Output the [x, y] coordinate of the center of the cell containing the given text.  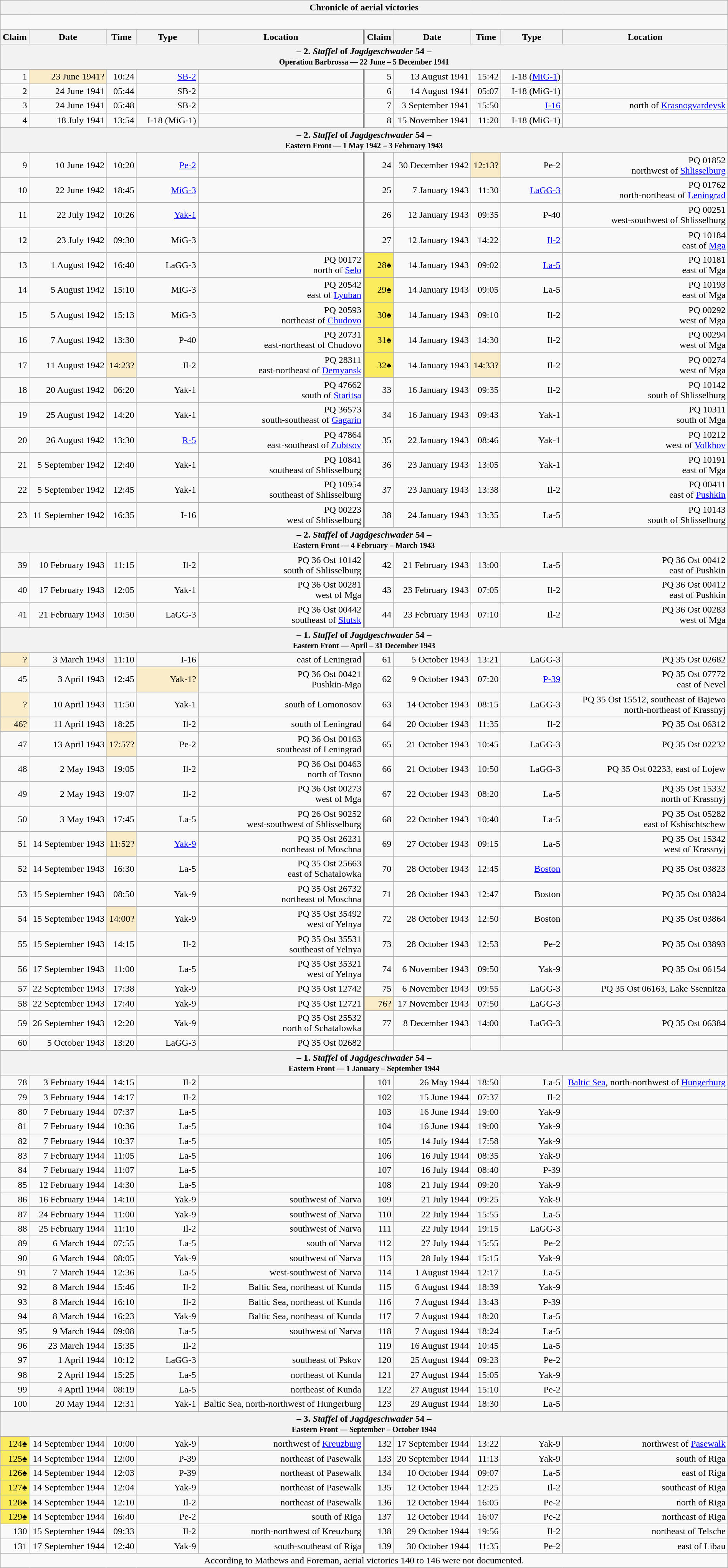
8 [379, 120]
71 [379, 894]
137 [379, 1517]
PQ 36 Ost 00281 west of Mga [281, 590]
55 [15, 944]
14 [15, 290]
15:05 [486, 1375]
12:20 [121, 1023]
09:55 [486, 988]
24 [379, 165]
62 [379, 680]
PQ 35 Ost 26231 northeast of Moschna [281, 844]
28♠ [379, 265]
19 [15, 415]
75 [379, 988]
09:33 [121, 1532]
PQ 00223 west of Shlisselburg [281, 515]
PQ 35 Ost 03864 [645, 919]
17 [15, 365]
22 June 1942 [68, 190]
124♠ [15, 1444]
40 [15, 590]
14:33? [486, 365]
105 [379, 1141]
PQ 00251 west-southwest of Shlisselburg [645, 215]
PQ 35 Ost 35492 west of Yelnya [281, 919]
3 May 1943 [68, 819]
112 [379, 1243]
11:13 [486, 1458]
116 [379, 1302]
7 [379, 106]
16:30 [121, 869]
65 [379, 744]
05:48 [121, 106]
14:10 [121, 1199]
42 [379, 565]
13:05 [486, 465]
15:42 [486, 76]
48 [15, 769]
14:17 [121, 1097]
11:20 [486, 120]
27 October 1943 [432, 844]
10:40 [486, 819]
13:38 [486, 490]
PQ 01852 northwest of Shlisselburg [645, 165]
west-southwest of Narva [281, 1273]
12:17 [486, 1273]
29♠ [379, 290]
05:07 [486, 91]
87 [15, 1214]
PQ 35 Ost 03823 [645, 869]
11 [15, 215]
PQ 35 Ost 35531 southeast of Yelnya [281, 944]
PQ 47864 east-southeast of Zubtsov [281, 440]
PQ 10181east of Mga [645, 265]
19:56 [486, 1532]
13:22 [486, 1444]
PQ 20731 east-northeast of Chudovo [281, 340]
73 [379, 944]
19:07 [121, 794]
128♠ [15, 1502]
9 March 1944 [68, 1331]
15 November 1941 [432, 120]
20 September 1944 [432, 1458]
59 [15, 1023]
17 February 1943 [68, 590]
11:15 [121, 565]
Chronicle of aerial victories [364, 8]
80 [15, 1112]
09:43 [486, 415]
south-southeast of Riga [281, 1546]
9 October 1943 [432, 680]
54 [15, 919]
69 [379, 844]
14:00? [121, 919]
22 July 1942 [68, 215]
PQ 35 Ost 15342 west of Krassnyj [645, 844]
134 [379, 1473]
21 [15, 465]
24 January 1943 [432, 515]
7 January 1943 [432, 190]
08:40 [486, 1170]
50 [15, 819]
107 [379, 1170]
78 [15, 1083]
PQ 35 Ost 12721 [281, 1003]
PQ 10191east of Mga [645, 465]
19:15 [486, 1229]
11:52? [121, 844]
70 [379, 869]
PQ 36573 south-southeast of Gagarin [281, 415]
103 [379, 1112]
25 February 1944 [68, 1229]
09:02 [486, 265]
PQ 47662 south of Staritsa [281, 390]
PQ 10212 west of Volkhov [645, 440]
PQ 00294 west of Mga [645, 340]
46? [15, 724]
6 [379, 91]
27 [379, 240]
16:35 [121, 515]
10 October 1944 [432, 1473]
09:25 [486, 1199]
104 [379, 1126]
133 [379, 1458]
10:12 [121, 1360]
PQ 35 Ost 06384 [645, 1023]
15:15 [486, 1258]
93 [15, 1302]
PQ 36 Ost 00163 southeast of Leningrad [281, 744]
14 October 1943 [432, 704]
PQ 10311 south of Mga [645, 415]
PQ 35 Ost 35321 west of Yelnya [281, 969]
12:50 [486, 919]
126♠ [15, 1473]
56 [15, 969]
99 [15, 1389]
– 2. Staffel of Jagdgeschwader 54 –Eastern Front — 4 February – March 1943 [364, 540]
PQ 35 Ost 02232 [645, 744]
PQ 00292 west of Mga [645, 315]
09:10 [486, 315]
52 [15, 869]
118 [379, 1331]
PQ 00274 west of Mga [645, 365]
12:31 [121, 1404]
southeast of Riga [645, 1487]
67 [379, 794]
74 [379, 969]
53 [15, 894]
PQ 10142south of Shlisselburg [645, 390]
PQ 36 Ost 00442 southeast of Slutsk [281, 614]
26 August 1942 [68, 440]
13:43 [486, 1302]
3 March 1943 [68, 660]
R-5 [167, 440]
138 [379, 1532]
100 [15, 1404]
33 [379, 390]
17 November 1943 [432, 1003]
24 February 1944 [68, 1214]
– 1. Staffel of Jagdgeschwader 54 –Eastern Front — 1 January – September 1944 [364, 1063]
09:50 [486, 969]
91 [15, 1273]
1 August 1944 [432, 1273]
09:20 [486, 1185]
135 [379, 1487]
97 [15, 1360]
16:05 [486, 1502]
PQ 10954southeast of Shlisselburg [281, 490]
86 [15, 1199]
64 [379, 724]
16 [15, 340]
10:00 [121, 1444]
44 [379, 614]
11:30 [486, 190]
10 [15, 190]
13:21 [486, 660]
23 March 1944 [68, 1346]
14:23? [121, 365]
94 [15, 1316]
10:24 [121, 76]
PQ 36 Ost 00421Pushkin-Mga [281, 680]
117 [379, 1316]
13:00 [486, 565]
16:07 [486, 1517]
30♠ [379, 315]
28 July 1944 [432, 1258]
20 August 1942 [68, 390]
3 September 1941 [432, 106]
20 October 1943 [432, 724]
130 [15, 1532]
39 [15, 565]
northwest of Kreuzburg [281, 1444]
– 2. Staffel of Jagdgeschwader 54 –Operation Barbrossa — 22 June – 5 December 1941 [364, 57]
18:50 [486, 1083]
58 [15, 1003]
17:58 [486, 1141]
51 [15, 844]
09:30 [121, 240]
1 April 1944 [68, 1360]
1 August 1942 [68, 265]
23 June 1941? [68, 76]
110 [379, 1214]
12:13? [486, 165]
45 [15, 680]
81 [15, 1126]
13 April 1943 [68, 744]
15:13 [121, 315]
05:44 [121, 91]
37 [379, 490]
10 June 1942 [68, 165]
PQ 36 Ost 00283 west of Mga [645, 614]
49 [15, 794]
south of Narva [281, 1243]
According to Mathews and Foreman, aerial victories 140 to 146 were not documented. [364, 1561]
119 [379, 1346]
4 [15, 120]
96 [15, 1346]
11:05 [121, 1156]
09:07 [486, 1473]
77 [379, 1023]
northeast of Riga [645, 1517]
17:38 [121, 988]
30 October 1944 [432, 1546]
12:36 [121, 1273]
17:40 [121, 1003]
08:15 [486, 704]
47 [15, 744]
85 [15, 1185]
08:35 [486, 1156]
101 [379, 1083]
38 [379, 515]
south of Lomonosov [281, 704]
PQ 35 Ost 25532 north of Schatalowka [281, 1023]
13:35 [486, 515]
92 [15, 1287]
108 [379, 1185]
102 [379, 1097]
7 March 1944 [68, 1273]
20 May 1944 [68, 1404]
12:03 [121, 1473]
PQ 35 Ost 06163, Lake Ssennitza [645, 988]
18:24 [486, 1331]
12:04 [121, 1487]
89 [15, 1243]
08:20 [486, 794]
north of Krasnogvardeysk [645, 106]
– 2. Staffel of Jagdgeschwader 54 –Eastern Front — 1 May 1942 – 3 February 1943 [364, 140]
23 [15, 515]
north of Riga [645, 1502]
115 [379, 1287]
07:20 [486, 680]
13:54 [121, 120]
125♠ [15, 1458]
120 [379, 1360]
07:55 [121, 1243]
08:50 [121, 894]
68 [379, 819]
10 April 1943 [68, 704]
18 July 1941 [68, 120]
18:25 [121, 724]
98 [15, 1375]
PQ 35 Ost 06312 [645, 724]
109 [379, 1199]
66 [379, 769]
16 February 1944 [68, 1199]
12:10 [121, 1502]
7 August 1942 [68, 340]
61 [379, 660]
10:20 [121, 165]
106 [379, 1156]
07:10 [486, 614]
113 [379, 1258]
122 [379, 1389]
Yak-1? [167, 680]
10 February 1943 [68, 565]
15:46 [121, 1287]
08:19 [121, 1389]
east of Riga [645, 1473]
18:39 [486, 1287]
18 [15, 390]
32♠ [379, 365]
12:25 [486, 1487]
43 [379, 590]
PQ 36 Ost 00463 north of Tosno [281, 769]
10:26 [121, 215]
northwest of Pasewalk [645, 1444]
90 [15, 1258]
20 [15, 440]
14:00 [486, 1023]
12 February 1944 [68, 1185]
PQ 20593 northeast of Chudovo [281, 315]
northeast of Telsche [645, 1532]
84 [15, 1170]
22 [15, 490]
3 April 1943 [68, 680]
PQ 35 Ost 15332 north of Krassnyj [645, 794]
11:07 [121, 1170]
3 [15, 106]
06:20 [121, 390]
83 [15, 1156]
PQ 20542 east of Lyuban [281, 290]
PQ 35 Ost 15512, southeast of Bajewo north-northeast of Krassnyj [645, 704]
– 3. Staffel of Jagdgeschwader 54 –Eastern Front — September – October 1944 [364, 1424]
35 [379, 440]
13 [15, 265]
57 [15, 988]
63 [379, 704]
136 [379, 1502]
139 [379, 1546]
12:53 [486, 944]
111 [379, 1229]
4 April 1944 [68, 1389]
PQ 01762 north-northeast of Leningrad [645, 190]
09:08 [121, 1331]
41 [15, 614]
12:47 [486, 894]
76? [379, 1003]
25 August 1942 [68, 415]
14:22 [486, 240]
9 [15, 165]
36 [379, 465]
31♠ [379, 340]
07:05 [486, 590]
121 [379, 1375]
11:50 [121, 704]
PQ 35 Ost 03824 [645, 894]
8 December 1943 [432, 1023]
18:45 [121, 190]
09:05 [486, 290]
12 [15, 240]
10:37 [121, 1141]
PQ 00411 east of Pushkin [645, 490]
11 August 1942 [68, 365]
15 June 1944 [432, 1097]
29 August 1944 [432, 1404]
18:30 [486, 1404]
PQ 35 Ost 03893 [645, 944]
2 April 1944 [68, 1375]
east of Libau [645, 1546]
132 [379, 1444]
26 [379, 215]
26 May 1944 [432, 1083]
08:05 [121, 1258]
08:46 [486, 440]
27 July 1944 [432, 1243]
– 1. Staffel of Jagdgeschwader 54 –Eastern Front — April – 31 December 1943 [364, 640]
17:45 [121, 819]
88 [15, 1229]
22 January 1943 [432, 440]
PQ 36 Ost 10142south of Shlisselburg [281, 565]
17:57? [121, 744]
PQ 35 Ost 25663 east of Schatalowka [281, 869]
PQ 10184east of Mga [645, 240]
72 [379, 919]
25 August 1944 [432, 1360]
13:20 [121, 1043]
12:05 [121, 590]
5 [379, 76]
15:25 [121, 1375]
15:35 [121, 1346]
07:50 [486, 1003]
PQ 35 Ost 07772 east of Nevel [645, 680]
PQ 35 Ost 26732 northeast of Moschna [281, 894]
PQ 26 Ost 90252 west-southwest of Shlisselburg [281, 819]
15:50 [486, 106]
15 September 1944 [68, 1532]
1 [15, 76]
13 August 1941 [432, 76]
14 July 1944 [432, 1141]
10:36 [121, 1126]
PQ 10143south of Shlisselburg [645, 515]
25 [379, 190]
11 September 1942 [68, 515]
southeast of Pskov [281, 1360]
26 September 1943 [68, 1023]
15 [15, 315]
east of Leningrad [281, 660]
11 April 1943 [68, 724]
6 August 1944 [432, 1287]
129♠ [15, 1517]
131 [15, 1546]
95 [15, 1331]
18:20 [486, 1316]
2 [15, 91]
north-northwest of Kreuzburg [281, 1532]
79 [15, 1097]
09:15 [486, 844]
PQ 35 Ost 12742 [281, 988]
PQ 35 Ost 02233, east of Lojew [645, 769]
19:05 [121, 769]
PQ 00172 north of Selo [281, 265]
14 August 1941 [432, 91]
PQ 35 Ost 06154 [645, 969]
30 December 1942 [432, 165]
114 [379, 1273]
23 July 1942 [68, 240]
16 August 1944 [432, 1346]
south of Leningrad [281, 724]
16:10 [121, 1302]
82 [15, 1141]
14:20 [121, 415]
16:23 [121, 1316]
PQ 36 Ost 00273 west of Mga [281, 794]
17 September 1943 [68, 969]
PQ 35 Ost 05282east of Kshischtschew [645, 819]
09:23 [486, 1360]
123 [379, 1404]
12:00 [121, 1458]
127♠ [15, 1487]
60 [15, 1043]
34 [379, 415]
29 October 1944 [432, 1532]
PQ 28311 east-northeast of Demyansk [281, 365]
PQ 10841southeast of Shlisselburg [281, 465]
PQ 10193east of Mga [645, 290]
